Return (X, Y) of the center of cell containing provided text 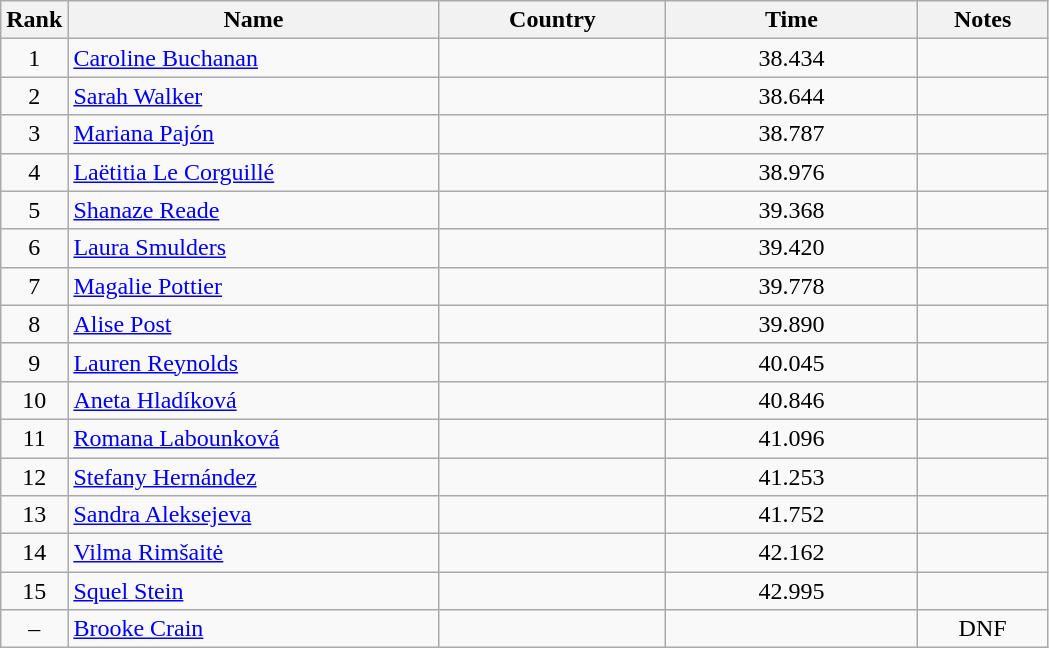
39.890 (792, 324)
38.434 (792, 58)
Alise Post (254, 324)
10 (34, 400)
13 (34, 515)
Squel Stein (254, 591)
41.096 (792, 438)
14 (34, 553)
39.778 (792, 286)
Laëtitia Le Corguillé (254, 172)
Vilma Rimšaitė (254, 553)
7 (34, 286)
15 (34, 591)
42.162 (792, 553)
Romana Labounková (254, 438)
Country (552, 20)
Brooke Crain (254, 629)
Sarah Walker (254, 96)
40.846 (792, 400)
Shanaze Reade (254, 210)
5 (34, 210)
38.787 (792, 134)
Notes (982, 20)
39.420 (792, 248)
3 (34, 134)
9 (34, 362)
38.644 (792, 96)
DNF (982, 629)
Sandra Aleksejeva (254, 515)
39.368 (792, 210)
38.976 (792, 172)
41.253 (792, 477)
Name (254, 20)
Caroline Buchanan (254, 58)
8 (34, 324)
11 (34, 438)
4 (34, 172)
2 (34, 96)
– (34, 629)
Mariana Pajón (254, 134)
Aneta Hladíková (254, 400)
Magalie Pottier (254, 286)
Rank (34, 20)
41.752 (792, 515)
40.045 (792, 362)
6 (34, 248)
Laura Smulders (254, 248)
12 (34, 477)
1 (34, 58)
42.995 (792, 591)
Stefany Hernández (254, 477)
Time (792, 20)
Lauren Reynolds (254, 362)
